Provide the [X, Y] coordinate of the cell's center where the given text is located.  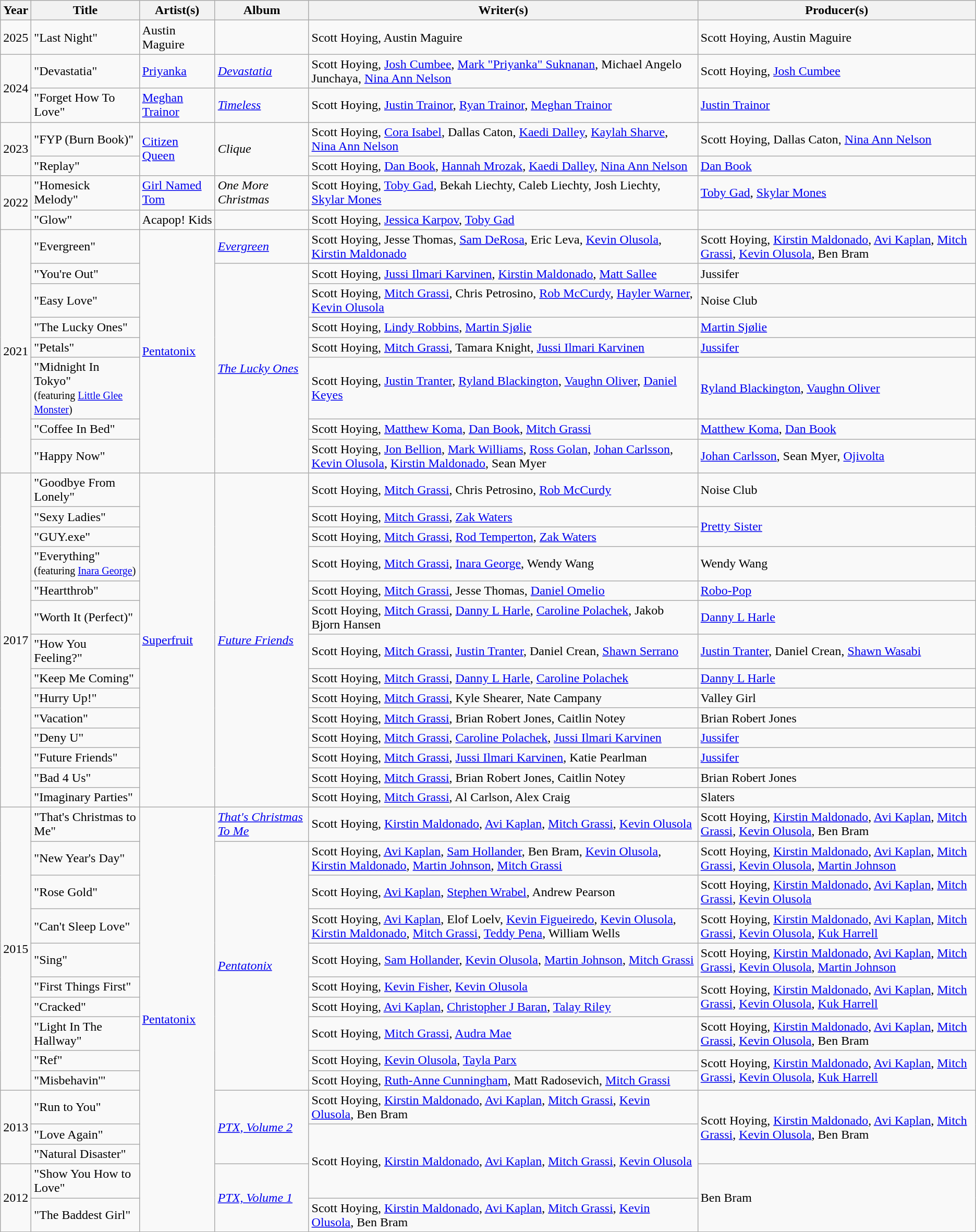
Scott Hoying, Mitch Grassi, Caroline Polachek, Jussi Ilmari Karvinen [503, 738]
Matthew Koma, Dan Book [836, 429]
Scott Hoying, Toby Gad, Bekah Liechty, Caleb Liechty, Josh Liechty, Skylar Mones [503, 193]
Scott Hoying, Jon Bellion, Mark Williams, Ross Golan, Johan Carlsson, Kevin Olusola, Kirstin Maldonado, Sean Myer [503, 456]
"Petals" [86, 347]
Valley Girl [836, 698]
"Coffee In Bed" [86, 429]
Writer(s) [503, 10]
"Natural Disaster" [86, 1154]
Scott Hoying, Mitch Grassi, Zak Waters [503, 517]
Artist(s) [177, 10]
"Show You How to Love" [86, 1181]
"Last Night" [86, 38]
Slaters [836, 798]
Scott Hoying, Mitch Grassi, Rod Temperton, Zak Waters [503, 537]
Scott Hoying, Mitch Grassi, Audra Mae [503, 1034]
"Future Friends" [86, 757]
"Cracked" [86, 1007]
"Rose Gold" [86, 892]
Scott Hoying, Dan Book, Hannah Mrozak, Kaedi Dalley, Nina Ann Nelson [503, 166]
2025 [16, 38]
Ben Bram [836, 1198]
"How You Feeling?" [86, 651]
Scott Hoying, Matthew Koma, Dan Book, Mitch Grassi [503, 429]
Title [86, 10]
Scott Hoying, Kevin Olusola, Tayla Parx [503, 1060]
PTX, Volume 2 [262, 1127]
PTX, Volume 1 [262, 1198]
"Happy Now" [86, 456]
Scott Hoying, Mitch Grassi, Chris Petrosino, Rob McCurdy, Hayler Warner, Kevin Olusola [503, 300]
"Sexy Ladies" [86, 517]
Scott Hoying, Avi Kaplan, Christopher J Baran, Talay Riley [503, 1007]
Citizen Queen [177, 149]
"FYP (Burn Book)" [86, 139]
Acapop! Kids [177, 220]
2015 [16, 949]
2021 [16, 351]
Scott Hoying, Mitch Grassi, Kyle Shearer, Nate Campany [503, 698]
Clique [262, 149]
2024 [16, 88]
"Can't Sleep Love" [86, 926]
Scott Hoying, Kevin Fisher, Kevin Olusola [503, 987]
"Light In The Hallway" [86, 1034]
Scott Hoying, Avi Kaplan, Sam Hollander, Ben Bram, Kevin Olusola, Kirstin Maldonado, Martin Johnson, Mitch Grassi [503, 859]
"That's Christmas to Me" [86, 824]
Priyanka [177, 71]
"Forget How To Love" [86, 105]
Scott Hoying, Justin Trainor, Ryan Trainor, Meghan Trainor [503, 105]
Year [16, 10]
"Homesick Melody" [86, 193]
Justin Trainor [836, 105]
"Worth It (Perfect)" [86, 618]
Evergreen [262, 246]
Scott Hoying, Mitch Grassi, Inara George, Wendy Wang [503, 563]
"First Things First" [86, 987]
Producer(s) [836, 10]
Dan Book [836, 166]
Martin Sjølie [836, 327]
"Easy Love" [86, 300]
"Devastatia" [86, 71]
Scott Hoying, Mitch Grassi, Tamara Knight, Jussi Ilmari Karvinen [503, 347]
"Replay" [86, 166]
One More Christmas [262, 193]
Scott Hoying, Josh Cumbee, Mark "Priyanka" Suknanan, Michael Angelo Junchaya, Nina Ann Nelson [503, 71]
"Vacation" [86, 718]
"Hurry Up!" [86, 698]
Scott Hoying, Mitch Grassi, Al Carlson, Alex Craig [503, 798]
"Bad 4 Us" [86, 778]
"Keep Me Coming" [86, 678]
"Midnight In Tokyo"(featuring Little Glee Monster) [86, 388]
Scott Hoying, Jessica Karpov, Toby Gad [503, 220]
Future Friends [262, 641]
Toby Gad, Skylar Mones [836, 193]
Scott Hoying, Ruth-Anne Cunningham, Matt Radosevich, Mitch Grassi [503, 1080]
Scott Hoying, Mitch Grassi, Danny L Harle, Caroline Polachek, Jakob Bjorn Hansen [503, 618]
Girl Named Tom [177, 193]
Scott Hoying, Justin Tranter, Ryland Blackington, Vaughn Oliver, Daniel Keyes [503, 388]
Scott Hoying, Dallas Caton, Nina Ann Nelson [836, 139]
Scott Hoying, Avi Kaplan, Stephen Wrabel, Andrew Pearson [503, 892]
That's Christmas To Me [262, 824]
Scott Hoying, Mitch Grassi, Jesse Thomas, Daniel Omelio [503, 590]
Timeless [262, 105]
Superfruit [177, 641]
Wendy Wang [836, 563]
"Goodbye From Lonely" [86, 490]
"Misbehavin'" [86, 1080]
Scott Hoying, Avi Kaplan, Elof Loelv, Kevin Figueiredo, Kevin Olusola, Kirstin Maldonado, Mitch Grassi, Teddy Pena, William Wells [503, 926]
Johan Carlsson, Sean Myer, Ojivolta [836, 456]
Scott Hoying, Lindy Robbins, Martin Sjølie [503, 327]
The Lucky Ones [262, 368]
Scott Hoying, Josh Cumbee [836, 71]
"Run to You" [86, 1107]
Ryland Blackington, Vaughn Oliver [836, 388]
2023 [16, 149]
2022 [16, 202]
"New Year's Day" [86, 859]
2017 [16, 641]
"Love Again" [86, 1134]
2012 [16, 1198]
"Ref" [86, 1060]
"You're Out" [86, 273]
"Heartthrob" [86, 590]
"GUY.exe" [86, 537]
Devastatia [262, 71]
Austin Maguire [177, 38]
Pretty Sister [836, 527]
Robo-Pop [836, 590]
Justin Tranter, Daniel Crean, Shawn Wasabi [836, 651]
"Sing" [86, 960]
Scott Hoying, Mitch Grassi, Justin Tranter, Daniel Crean, Shawn Serrano [503, 651]
Scott Hoying, Mitch Grassi, Jussi Ilmari Karvinen, Katie Pearlman [503, 757]
"Glow" [86, 220]
"The Lucky Ones" [86, 327]
Meghan Trainor [177, 105]
Scott Hoying, Sam Hollander, Kevin Olusola, Martin Johnson, Mitch Grassi [503, 960]
"Evergreen" [86, 246]
Album [262, 10]
"The Baddest Girl" [86, 1214]
"Imaginary Parties" [86, 798]
Scott Hoying, Mitch Grassi, Danny L Harle, Caroline Polachek [503, 678]
Scott Hoying, Cora Isabel, Dallas Caton, Kaedi Dalley, Kaylah Sharve, Nina Ann Nelson [503, 139]
Scott Hoying, Mitch Grassi, Chris Petrosino, Rob McCurdy [503, 490]
"Deny U" [86, 738]
Scott Hoying, Jussi Ilmari Karvinen, Kirstin Maldonado, Matt Sallee [503, 273]
"Everything"(featuring Inara George) [86, 563]
2013 [16, 1127]
Scott Hoying, Jesse Thomas, Sam DeRosa, Eric Leva, Kevin Olusola, Kirstin Maldonado [503, 246]
